Pinpoint the cell where the given text exists, returning its (X, Y) midpoint coordinate. 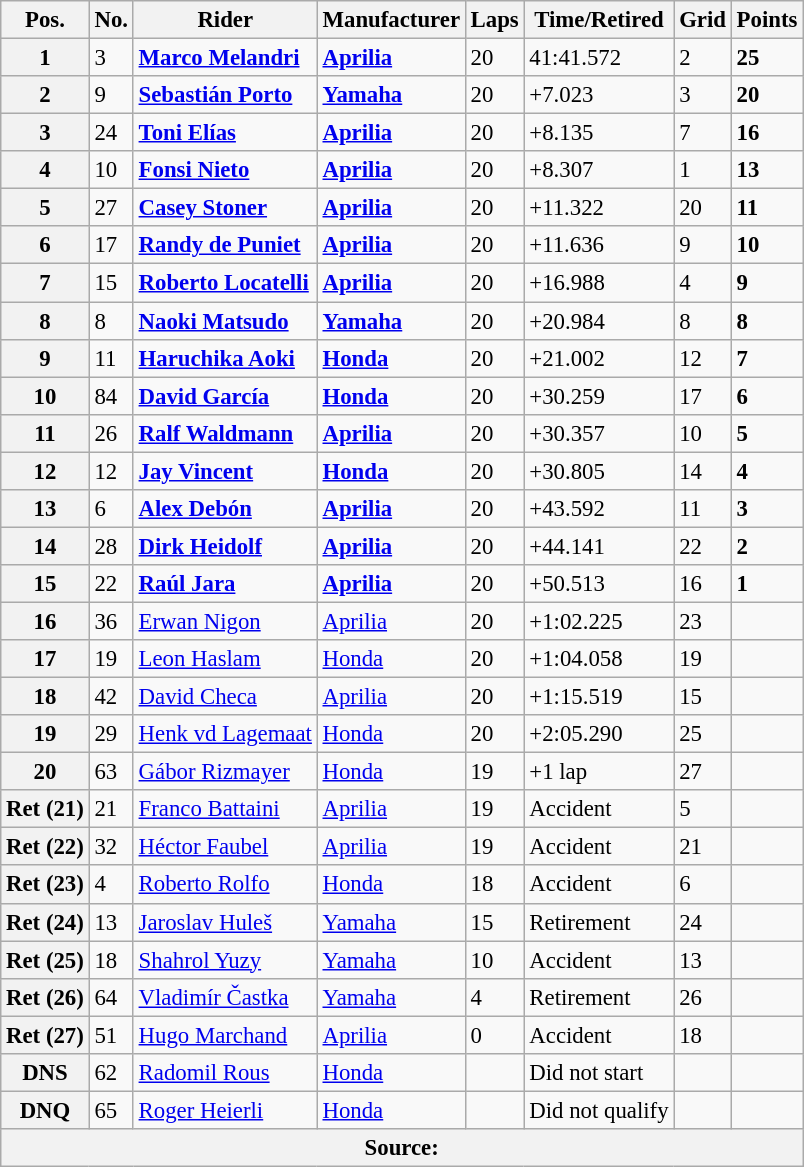
Ret (27) (45, 1035)
Laps (494, 20)
David Checa (225, 697)
Radomil Rous (225, 1073)
Ret (26) (45, 997)
+2:05.290 (599, 734)
+30.259 (599, 396)
Roger Heierli (225, 1110)
Grid (702, 20)
+11.322 (599, 208)
51 (111, 1035)
Manufacturer (391, 20)
Alex Debón (225, 509)
+1:04.058 (599, 659)
+50.513 (599, 584)
63 (111, 772)
Toni Elías (225, 133)
Fonsi Nieto (225, 170)
DNS (45, 1073)
Haruchika Aoki (225, 358)
Naoki Matsudo (225, 321)
Randy de Puniet (225, 245)
Source: (402, 1148)
64 (111, 997)
Ret (22) (45, 847)
Rider (225, 20)
Leon Haslam (225, 659)
David García (225, 396)
Vladimír Častka (225, 997)
Gábor Rizmayer (225, 772)
0 (494, 1035)
65 (111, 1110)
Time/Retired (599, 20)
Roberto Rolfo (225, 885)
+44.141 (599, 546)
Ret (23) (45, 885)
Ret (25) (45, 960)
Franco Battaini (225, 809)
Héctor Faubel (225, 847)
+8.307 (599, 170)
Shahrol Yuzy (225, 960)
Ret (24) (45, 922)
Hugo Marchand (225, 1035)
Roberto Locatelli (225, 283)
Ret (21) (45, 809)
Raúl Jara (225, 584)
+21.002 (599, 358)
Erwan Nigon (225, 621)
42 (111, 697)
+8.135 (599, 133)
Jaroslav Huleš (225, 922)
29 (111, 734)
32 (111, 847)
+7.023 (599, 95)
Did not start (599, 1073)
Casey Stoner (225, 208)
Ralf Waldmann (225, 433)
84 (111, 396)
+1:15.519 (599, 697)
Henk vd Lagemaat (225, 734)
28 (111, 546)
+30.357 (599, 433)
+43.592 (599, 509)
Marco Melandri (225, 58)
+1:02.225 (599, 621)
Did not qualify (599, 1110)
Jay Vincent (225, 471)
36 (111, 621)
Sebastián Porto (225, 95)
+30.805 (599, 471)
+1 lap (599, 772)
DNQ (45, 1110)
Points (766, 20)
23 (702, 621)
+20.984 (599, 321)
Pos. (45, 20)
+11.636 (599, 245)
62 (111, 1073)
41:41.572 (599, 58)
+16.988 (599, 283)
No. (111, 20)
Dirk Heidolf (225, 546)
